From the cell containing the given text, extract its center point as [X, Y] coordinate. 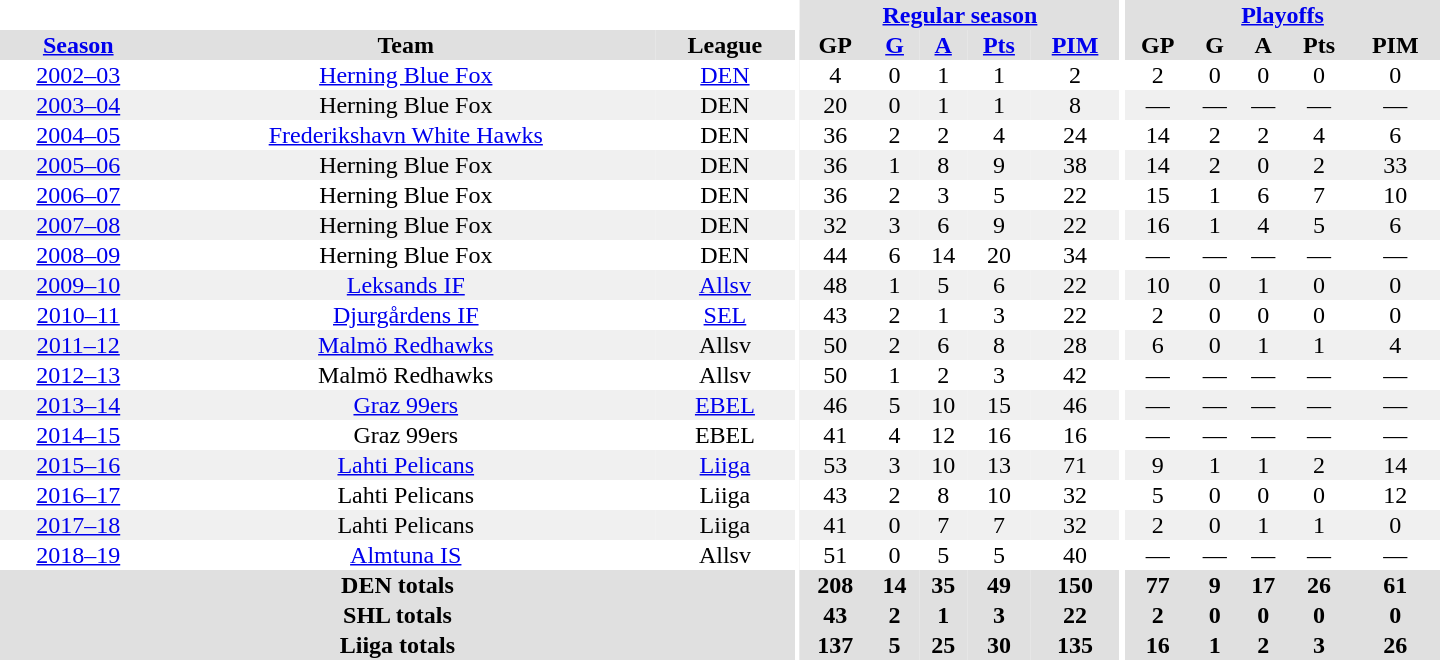
Leksands IF [406, 285]
51 [835, 555]
2008–09 [78, 255]
208 [835, 585]
13 [998, 465]
35 [944, 585]
SHL totals [398, 615]
49 [998, 585]
33 [1395, 165]
44 [835, 255]
2015–16 [78, 465]
25 [944, 645]
Season [78, 45]
38 [1074, 165]
Liiga totals [398, 645]
2010–11 [78, 315]
Frederikshavn White Hawks [406, 135]
2002–03 [78, 75]
137 [835, 645]
2003–04 [78, 105]
Regular season [960, 15]
40 [1074, 555]
34 [1074, 255]
Playoffs [1282, 15]
24 [1074, 135]
SEL [725, 315]
2012–13 [78, 375]
71 [1074, 465]
2018–19 [78, 555]
53 [835, 465]
77 [1158, 585]
2006–07 [78, 195]
2007–08 [78, 225]
2016–17 [78, 495]
2013–14 [78, 405]
2009–10 [78, 285]
2014–15 [78, 435]
2011–12 [78, 345]
42 [1074, 375]
28 [1074, 345]
Team [406, 45]
61 [1395, 585]
Djurgårdens IF [406, 315]
2017–18 [78, 525]
2004–05 [78, 135]
48 [835, 285]
2005–06 [78, 165]
DEN totals [398, 585]
135 [1074, 645]
League [725, 45]
150 [1074, 585]
Almtuna IS [406, 555]
17 [1264, 585]
30 [998, 645]
